Determine the [X, Y] coordinate at the center of the cell enclosing the given text.  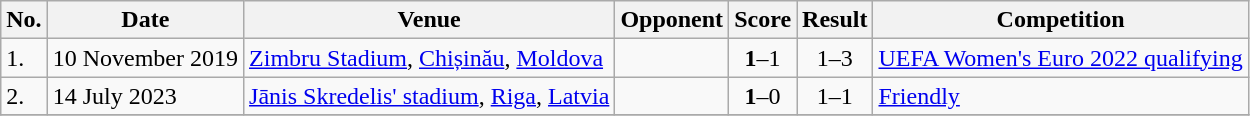
Score [763, 20]
No. [24, 20]
UEFA Women's Euro 2022 qualifying [1060, 58]
10 November 2019 [145, 58]
Competition [1060, 20]
Date [145, 20]
1–0 [763, 96]
1. [24, 58]
1–3 [835, 58]
14 July 2023 [145, 96]
Friendly [1060, 96]
Result [835, 20]
Opponent [672, 20]
2. [24, 96]
Zimbru Stadium, Chișinău, Moldova [430, 58]
Jānis Skredelis' stadium, Riga, Latvia [430, 96]
Venue [430, 20]
